Provide the (X, Y) coordinate of the cell's center where the given text is located.  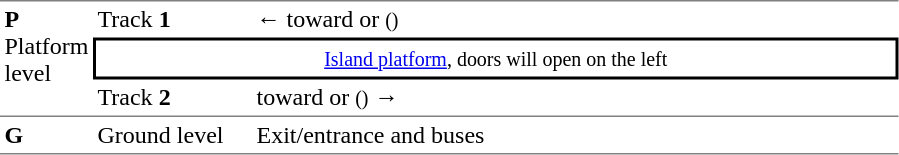
Ground level (172, 136)
G (46, 136)
Exit/entrance and buses (575, 136)
Island platform, doors will open on the left (496, 59)
PPlatform level (46, 58)
← toward or () (575, 19)
Track 1 (172, 19)
toward or () → (575, 99)
Track 2 (172, 99)
